From the cell containing the given text, extract its center point as [X, Y] coordinate. 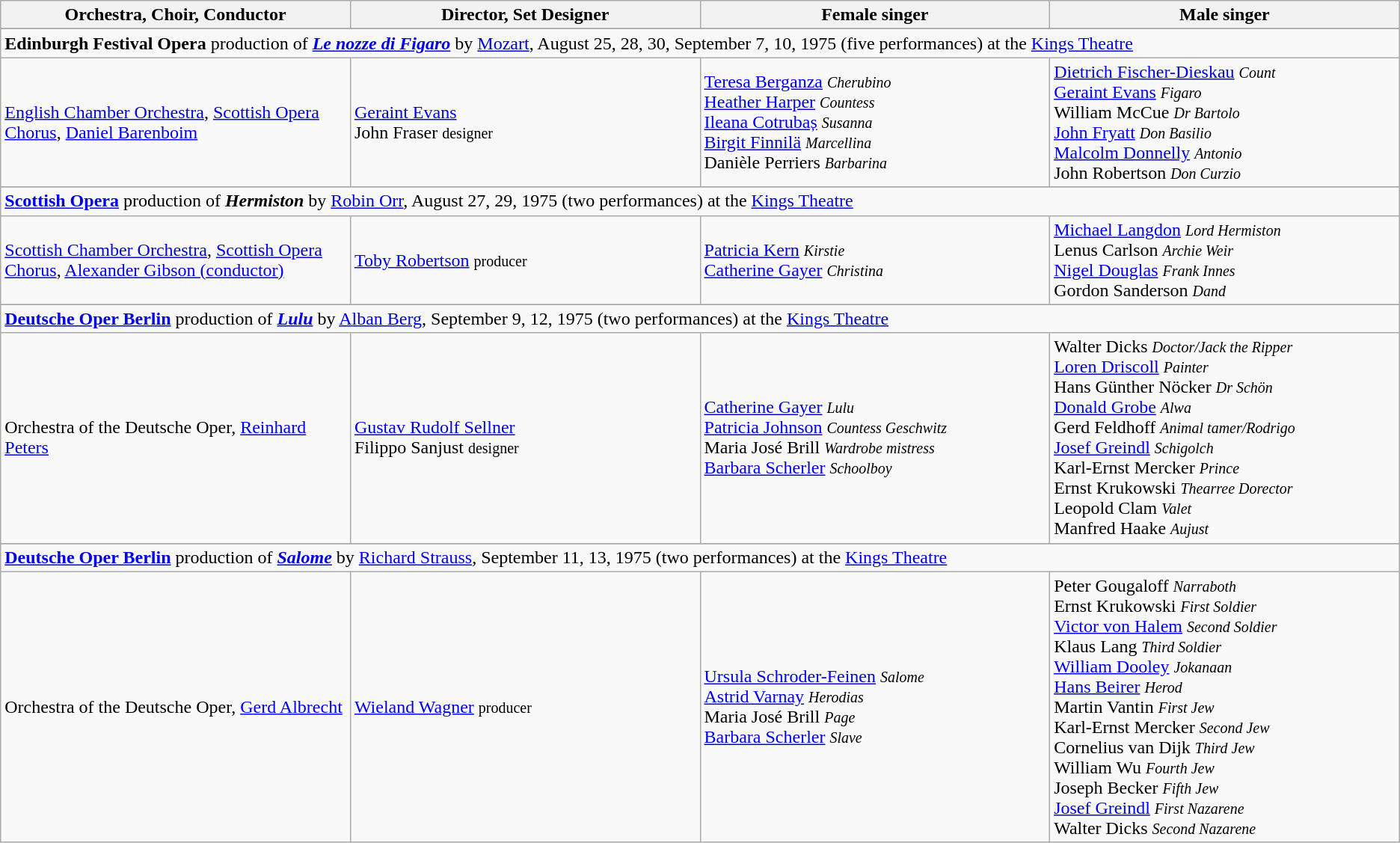
Gustav Rudolf Sellner Filippo Sanjust designer [525, 438]
Dietrich Fischer-Dieskau CountGeraint Evans FigaroWilliam McCue Dr BartoloJohn Fryatt Don BasilioMalcolm Donnelly AntonioJohn Robertson Don Curzio [1225, 123]
Orchestra of the Deutsche Oper, Reinhard Peters [176, 438]
Scottish Opera production of Hermiston by Robin Orr, August 27, 29, 1975 (two performances) at the Kings Theatre [700, 201]
Orchestra, Choir, Conductor [176, 15]
Male singer [1225, 15]
Female singer [875, 15]
Deutsche Oper Berlin production of Salome by Richard Strauss, September 11, 13, 1975 (two performances) at the Kings Theatre [700, 557]
Deutsche Oper Berlin production of Lulu by Alban Berg, September 9, 12, 1975 (two performances) at the Kings Theatre [700, 319]
Ursula Schroder-Feinen SalomeAstrid Varnay HerodiasMaria José Brill PageBarbara Scherler Slave [875, 707]
Catherine Gayer LuluPatricia Johnson Countess GeschwitzMaria José Brill Wardrobe mistressBarbara Scherler Schoolboy [875, 438]
Patricia Kern KirstieCatherine Gayer Christina [875, 260]
Geraint EvansJohn Fraser designer [525, 123]
Orchestra of the Deutsche Oper, Gerd Albrecht [176, 707]
Toby Robertson producer [525, 260]
English Chamber Orchestra, Scottish Opera Chorus, Daniel Barenboim [176, 123]
Teresa Berganza CherubinoHeather Harper CountessIleana Cotrubaș SusannaBirgit Finnilä MarcellinaDanièle Perriers Barbarina [875, 123]
Scottish Chamber Orchestra, Scottish Opera Chorus, Alexander Gibson (conductor) [176, 260]
Wieland Wagner producer [525, 707]
Director, Set Designer [525, 15]
Michael Langdon Lord HermistonLenus Carlson Archie WeirNigel Douglas Frank InnesGordon Sanderson Dand [1225, 260]
